Identify which cell holds the provided text, then report its [x, y] central coordinate. 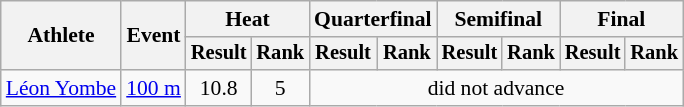
Athlete [61, 36]
Quarterfinal [373, 19]
Léon Yombe [61, 88]
Heat [248, 19]
10.8 [219, 88]
100 m [154, 88]
did not advance [496, 88]
Semifinal [498, 19]
Final [622, 19]
5 [280, 88]
Event [154, 36]
